Pinpoint the cell where the given text exists, returning its [x, y] midpoint coordinate. 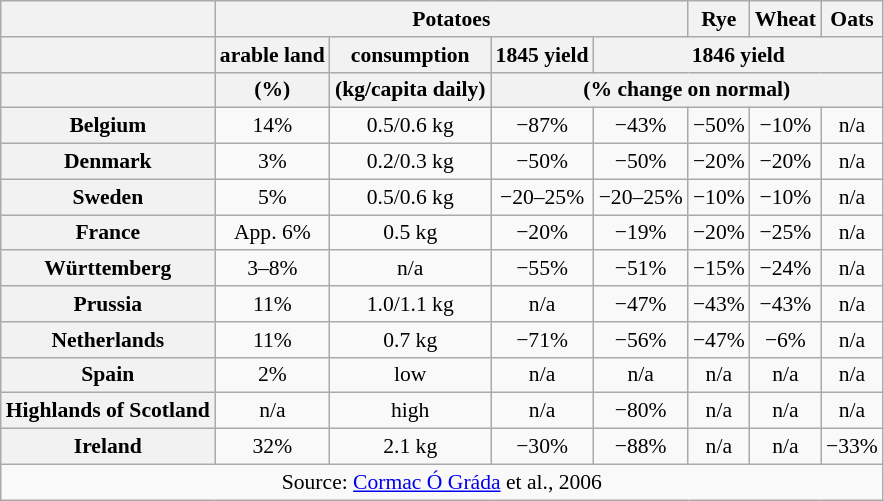
low [410, 375]
Sweden [108, 197]
−6% [786, 340]
consumption [410, 55]
Highlands of Scotland [108, 411]
2.1 kg [410, 447]
0.5 kg [410, 233]
−51% [641, 269]
−87% [542, 126]
Wheat [786, 19]
Denmark [108, 162]
3–8% [272, 269]
−71% [542, 340]
−56% [641, 340]
5% [272, 197]
−88% [641, 447]
high [410, 411]
Rye [719, 19]
(kg/capita daily) [410, 90]
Belgium [108, 126]
App. 6% [272, 233]
0.7 kg [410, 340]
Spain [108, 375]
32% [272, 447]
0.2/0.3 kg [410, 162]
Württemberg [108, 269]
Netherlands [108, 340]
France [108, 233]
−80% [641, 411]
Ireland [108, 447]
Potatoes [452, 19]
14% [272, 126]
Oats [852, 19]
−25% [786, 233]
(%) [272, 90]
1845 yield [542, 55]
−24% [786, 269]
−55% [542, 269]
Source: Cormac Ó Gráda et al., 2006 [442, 482]
−33% [852, 447]
1846 yield [738, 55]
1.0/1.1 kg [410, 304]
−30% [542, 447]
3% [272, 162]
Prussia [108, 304]
arable land [272, 55]
−15% [719, 269]
2% [272, 375]
(% change on normal) [687, 90]
−19% [641, 233]
